Find where the given text appears and provide that cell's center as [x, y] coordinate. 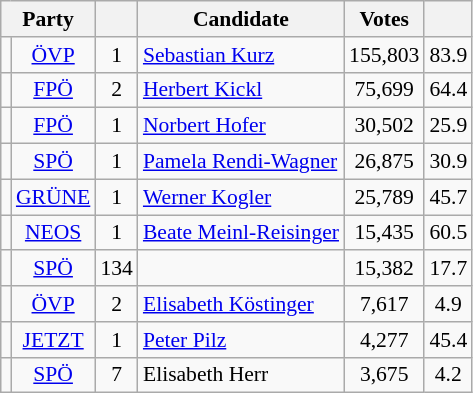
Sebastian Kurz [241, 55]
75,699 [384, 90]
45.7 [448, 197]
Elisabeth Herr [241, 375]
Werner Kogler [241, 197]
7 [116, 375]
4,277 [384, 340]
17.7 [448, 269]
26,875 [384, 162]
GRÜNE [53, 197]
60.5 [448, 233]
30.9 [448, 162]
25,789 [384, 197]
15,382 [384, 269]
NEOS [53, 233]
4.2 [448, 375]
64.4 [448, 90]
JETZT [53, 340]
15,435 [384, 233]
Elisabeth Köstinger [241, 304]
Votes [384, 19]
Beate Meinl-Reisinger [241, 233]
Candidate [241, 19]
Norbert Hofer [241, 126]
155,803 [384, 55]
45.4 [448, 340]
83.9 [448, 55]
Pamela Rendi-Wagner [241, 162]
Peter Pilz [241, 340]
3,675 [384, 375]
4.9 [448, 304]
7,617 [384, 304]
134 [116, 269]
30,502 [384, 126]
Herbert Kickl [241, 90]
25.9 [448, 126]
Party [48, 19]
